Identify which cell holds the provided text, then report its (X, Y) central coordinate. 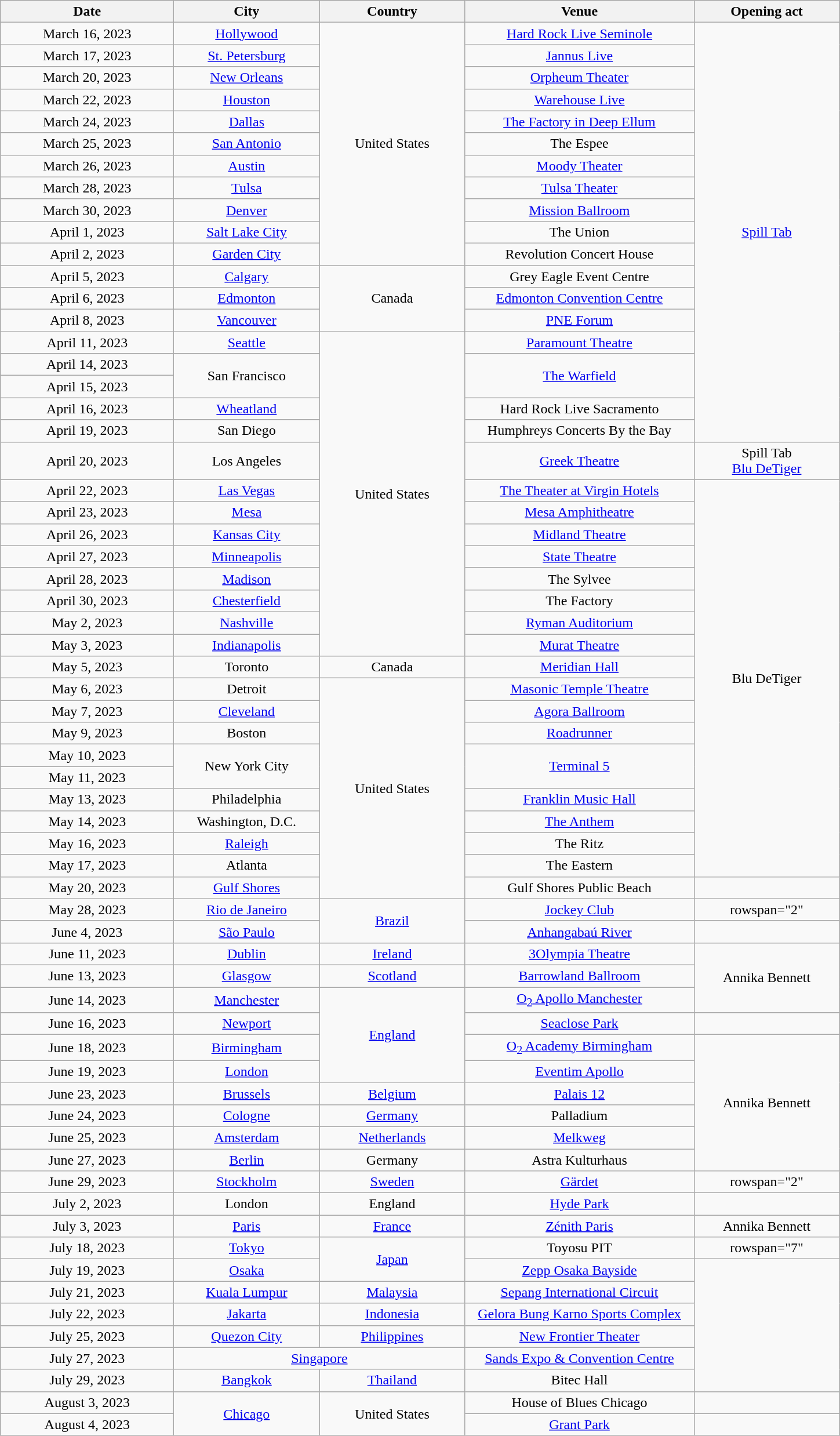
May 20, 2023 (87, 888)
May 2, 2023 (87, 623)
June 4, 2023 (87, 932)
The Ritz (580, 844)
Opening act (766, 12)
Dallas (247, 122)
Orpheum Theater (580, 78)
Gärdet (580, 1182)
Chicago (247, 1413)
Meridian Hall (580, 667)
May 10, 2023 (87, 755)
June 11, 2023 (87, 954)
March 17, 2023 (87, 56)
August 3, 2023 (87, 1402)
Newport (247, 1024)
Date (87, 12)
July 29, 2023 (87, 1380)
May 11, 2023 (87, 777)
Astra Kulturhaus (580, 1160)
Toyosu PIT (580, 1248)
May 13, 2023 (87, 799)
Zénith Paris (580, 1226)
House of Blues Chicago (580, 1402)
June 23, 2023 (87, 1093)
June 16, 2023 (87, 1024)
Seattle (247, 343)
March 25, 2023 (87, 144)
Warehouse Live (580, 100)
June 24, 2023 (87, 1115)
San Francisco (247, 376)
San Antonio (247, 144)
Eventim Apollo (580, 1071)
Denver (247, 210)
Humphreys Concerts By the Bay (580, 431)
Dublin (247, 954)
The Sylvee (580, 579)
Nashville (247, 623)
June 13, 2023 (87, 976)
The Union (580, 232)
May 9, 2023 (87, 733)
April 11, 2023 (87, 343)
Wheatland (247, 409)
Toronto (247, 667)
May 3, 2023 (87, 645)
April 15, 2023 (87, 387)
Boston (247, 733)
Moody Theater (580, 166)
Paramount Theatre (580, 343)
Kuala Lumpur (247, 1292)
Amsterdam (247, 1137)
Franklin Music Hall (580, 799)
Spill Tab (766, 232)
Atlanta (247, 866)
April 1, 2023 (87, 232)
Gulf Shores Public Beach (580, 888)
The Eastern (580, 866)
Brazil (392, 921)
Malaysia (392, 1292)
March 20, 2023 (87, 78)
March 24, 2023 (87, 122)
June 14, 2023 (87, 999)
Brussels (247, 1093)
Zepp Osaka Bayside (580, 1270)
May 6, 2023 (87, 689)
May 16, 2023 (87, 844)
Scotland (392, 976)
July 25, 2023 (87, 1336)
State Theatre (580, 557)
April 5, 2023 (87, 277)
April 14, 2023 (87, 365)
Japan (392, 1259)
Austin (247, 166)
Hyde Park (580, 1204)
Raleigh (247, 844)
Ryman Auditorium (580, 623)
Hollywood (247, 34)
Netherlands (392, 1137)
March 22, 2023 (87, 100)
Sepang International Circuit (580, 1292)
The Warfield (580, 376)
Salt Lake City (247, 232)
Calgary (247, 277)
Stockholm (247, 1182)
Tulsa Theater (580, 188)
July 19, 2023 (87, 1270)
Jockey Club (580, 910)
May 28, 2023 (87, 910)
Las Vegas (247, 490)
Thailand (392, 1380)
rowspan="7" (766, 1248)
April 2, 2023 (87, 254)
April 19, 2023 (87, 431)
Gulf Shores (247, 888)
Palais 12 (580, 1093)
July 22, 2023 (87, 1314)
Anhangabaú River (580, 932)
Minneapolis (247, 557)
Manchester (247, 999)
Jannus Live (580, 56)
New York City (247, 766)
PNE Forum (580, 321)
O2 Apollo Manchester (580, 999)
Philadelphia (247, 799)
April 6, 2023 (87, 299)
April 22, 2023 (87, 490)
July 2, 2023 (87, 1204)
Berlin (247, 1160)
Ireland (392, 954)
July 18, 2023 (87, 1248)
April 27, 2023 (87, 557)
March 16, 2023 (87, 34)
Bangkok (247, 1380)
O2 Academy Birmingham (580, 1048)
Osaka (247, 1270)
Philippines (392, 1336)
Edmonton Convention Centre (580, 299)
April 20, 2023 (87, 460)
Jakarta (247, 1314)
May 14, 2023 (87, 821)
Garden City (247, 254)
Country (392, 12)
Belgium (392, 1093)
July 21, 2023 (87, 1292)
Singapore (319, 1358)
August 4, 2023 (87, 1424)
Murat Theatre (580, 645)
March 26, 2023 (87, 166)
Detroit (247, 689)
May 7, 2023 (87, 711)
The Anthem (580, 821)
Tulsa (247, 188)
Bitec Hall (580, 1380)
April 28, 2023 (87, 579)
City (247, 12)
San Diego (247, 431)
France (392, 1226)
Grant Park (580, 1424)
Glasgow (247, 976)
Blu DeTiger (766, 678)
Paris (247, 1226)
June 19, 2023 (87, 1071)
Cleveland (247, 711)
Palladium (580, 1115)
Spill TabBlu DeTiger (766, 460)
Washington, D.C. (247, 821)
Rio de Janeiro (247, 910)
New Orleans (247, 78)
March 30, 2023 (87, 210)
Indianapolis (247, 645)
The Factory in Deep Ellum (580, 122)
Indonesia (392, 1314)
July 27, 2023 (87, 1358)
Quezon City (247, 1336)
May 5, 2023 (87, 667)
Greek Theatre (580, 460)
Barrowland Ballroom (580, 976)
Los Angeles (247, 460)
June 27, 2023 (87, 1160)
April 23, 2023 (87, 512)
Houston (247, 100)
Hard Rock Live Sacramento (580, 409)
Tokyo (247, 1248)
Hard Rock Live Seminole (580, 34)
Mesa Amphitheatre (580, 512)
3Olympia Theatre (580, 954)
Edmonton (247, 299)
Midland Theatre (580, 535)
Vancouver (247, 321)
June 29, 2023 (87, 1182)
The Theater at Virgin Hotels (580, 490)
Revolution Concert House (580, 254)
April 26, 2023 (87, 535)
Chesterfield (247, 601)
Grey Eagle Event Centre (580, 277)
June 25, 2023 (87, 1137)
April 30, 2023 (87, 601)
May 17, 2023 (87, 866)
Gelora Bung Karno Sports Complex (580, 1314)
April 8, 2023 (87, 321)
March 28, 2023 (87, 188)
April 16, 2023 (87, 409)
Mission Ballroom (580, 210)
Masonic Temple Theatre (580, 689)
July 3, 2023 (87, 1226)
Seaclose Park (580, 1024)
Roadrunner (580, 733)
Terminal 5 (580, 766)
New Frontier Theater (580, 1336)
Birmingham (247, 1048)
Kansas City (247, 535)
Madison (247, 579)
Sands Expo & Convention Centre (580, 1358)
The Factory (580, 601)
Venue (580, 12)
Mesa (247, 512)
São Paulo (247, 932)
Agora Ballroom (580, 711)
St. Petersburg (247, 56)
The Espee (580, 144)
Sweden (392, 1182)
Cologne (247, 1115)
June 18, 2023 (87, 1048)
Melkweg (580, 1137)
